Extract the [X, Y] coordinate from the center of the cell holding the provided text.  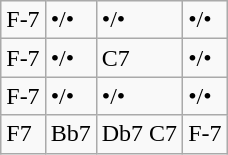
Bb7 [70, 134]
C7 [139, 58]
Db7 C7 [139, 134]
F7 [23, 134]
